Return the (X, Y) coordinate for the center point of the cell that contains the specified text.  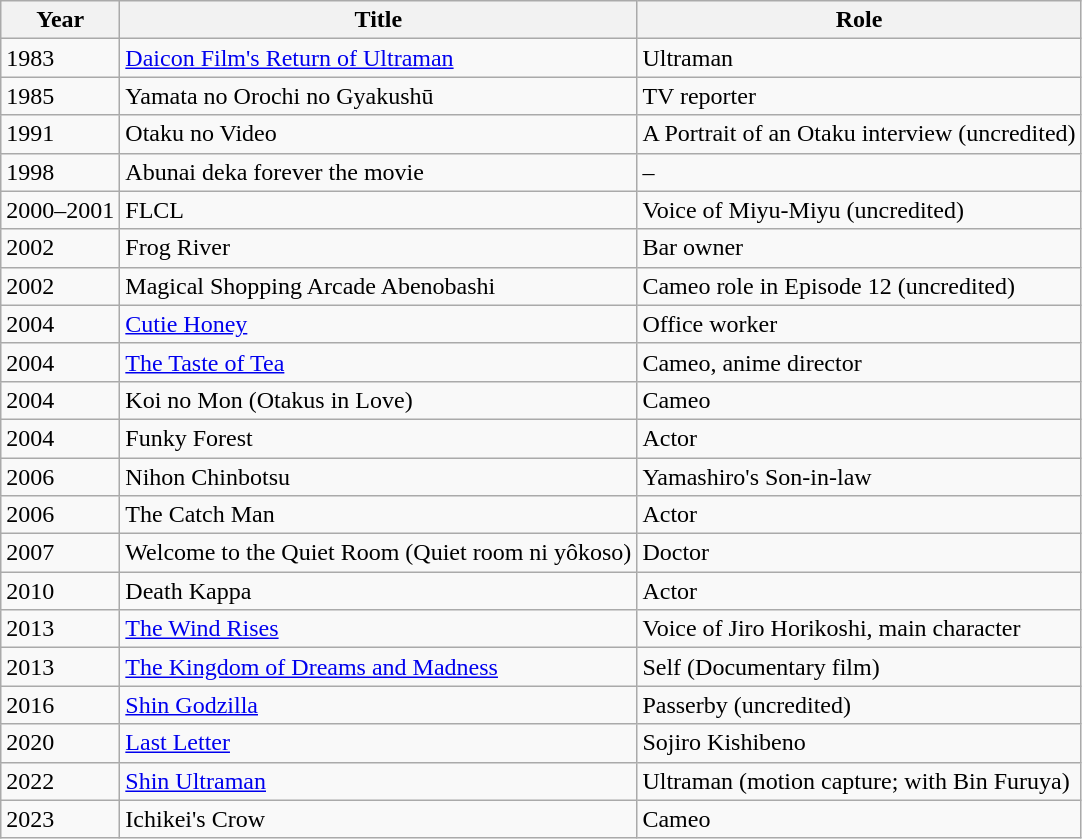
Doctor (859, 553)
Shin Ultraman (378, 781)
The Taste of Tea (378, 362)
2020 (60, 743)
2007 (60, 553)
1991 (60, 134)
Role (859, 20)
2000–2001 (60, 210)
Year (60, 20)
– (859, 172)
Voice of Jiro Horikoshi, main character (859, 629)
FLCL (378, 210)
Bar owner (859, 248)
Abunai deka forever the movie (378, 172)
Funky Forest (378, 438)
1998 (60, 172)
Magical Shopping Arcade Abenobashi (378, 286)
Koi no Mon (Otakus in Love) (378, 400)
Ultraman (859, 58)
Death Kappa (378, 591)
The Kingdom of Dreams and Madness (378, 667)
A Portrait of an Otaku interview (uncredited) (859, 134)
Yamashiro's Son-in-law (859, 477)
The Catch Man (378, 515)
Sojiro Kishibeno (859, 743)
2016 (60, 705)
Cameo role in Episode 12 (uncredited) (859, 286)
TV reporter (859, 96)
Title (378, 20)
Nihon Chinbotsu (378, 477)
1985 (60, 96)
Frog River (378, 248)
Last Letter (378, 743)
Otaku no Video (378, 134)
2023 (60, 819)
Ultraman (motion capture; with Bin Furuya) (859, 781)
Yamata no Orochi no Gyakushū (378, 96)
The Wind Rises (378, 629)
1983 (60, 58)
Office worker (859, 324)
Welcome to the Quiet Room (Quiet room ni yôkoso) (378, 553)
Ichikei's Crow (378, 819)
2010 (60, 591)
Cutie Honey (378, 324)
2022 (60, 781)
Shin Godzilla (378, 705)
Cameo, anime director (859, 362)
Passerby (uncredited) (859, 705)
Voice of Miyu-Miyu (uncredited) (859, 210)
Daicon Film's Return of Ultraman (378, 58)
Self (Documentary film) (859, 667)
